Capture the cell that displays the provided text and extract its [X, Y] central coordinate. 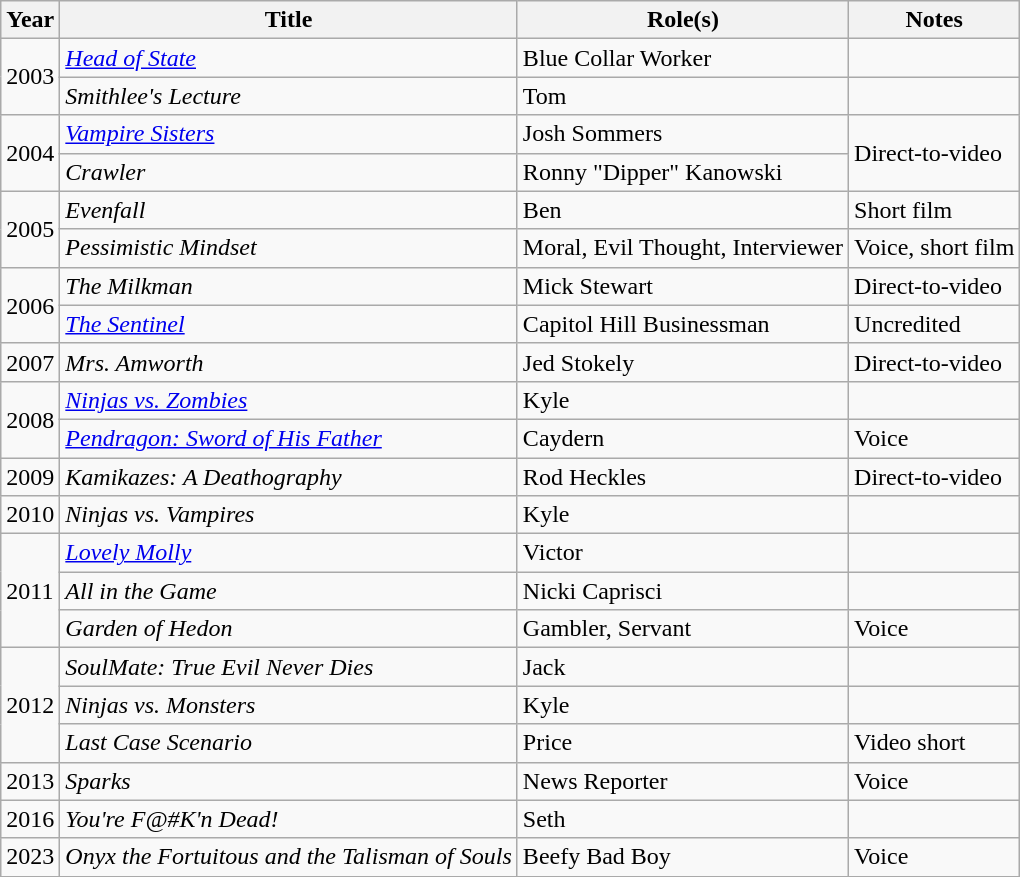
Price [682, 743]
Victor [682, 553]
Ronny "Dipper" Kanowski [682, 172]
The Milkman [289, 286]
Title [289, 20]
2010 [30, 515]
Uncredited [934, 324]
Video short [934, 743]
Garden of Hedon [289, 629]
Notes [934, 20]
Rod Heckles [682, 477]
Nicki Caprisci [682, 591]
2004 [30, 153]
News Reporter [682, 781]
Tom [682, 96]
Ben [682, 210]
You're F@#K'n Dead! [289, 819]
Mrs. Amworth [289, 362]
Jack [682, 667]
Pendragon: Sword of His Father [289, 438]
Evenfall [289, 210]
Capitol Hill Businessman [682, 324]
Year [30, 20]
Voice, short film [934, 248]
2008 [30, 419]
Josh Sommers [682, 134]
2016 [30, 819]
All in the Game [289, 591]
Lovely Molly [289, 553]
Gambler, Servant [682, 629]
Jed Stokely [682, 362]
Head of State [289, 58]
2003 [30, 77]
2012 [30, 705]
Onyx the Fortuitous and the Talisman of Souls [289, 857]
2006 [30, 305]
Sparks [289, 781]
Pessimistic Mindset [289, 248]
Smithlee's Lecture [289, 96]
Moral, Evil Thought, Interviewer [682, 248]
Ninjas vs. Vampires [289, 515]
2013 [30, 781]
Short film [934, 210]
SoulMate: True Evil Never Dies [289, 667]
Beefy Bad Boy [682, 857]
Last Case Scenario [289, 743]
Crawler [289, 172]
Ninjas vs. Zombies [289, 400]
2023 [30, 857]
2011 [30, 591]
2007 [30, 362]
2009 [30, 477]
The Sentinel [289, 324]
Mick Stewart [682, 286]
Vampire Sisters [289, 134]
2005 [30, 229]
Ninjas vs. Monsters [289, 705]
Blue Collar Worker [682, 58]
Caydern [682, 438]
Seth [682, 819]
Kamikazes: A Deathography [289, 477]
Role(s) [682, 20]
